From the cell containing the given text, extract its center point as (x, y) coordinate. 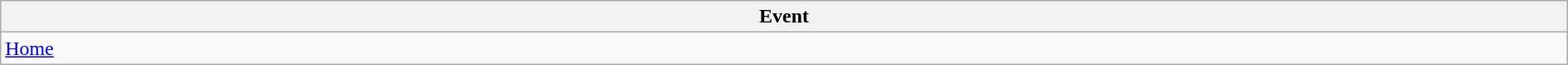
Event (784, 17)
Home (784, 48)
